Pinpoint the cell where the given text exists, returning its [x, y] midpoint coordinate. 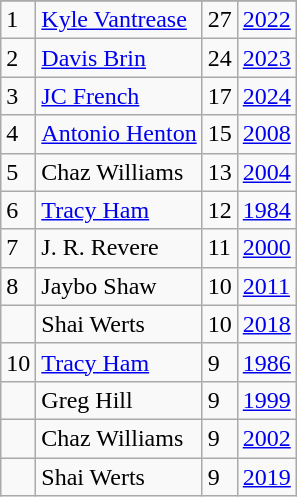
8 [18, 286]
3 [18, 96]
2022 [266, 20]
2011 [266, 286]
Jaybo Shaw [119, 286]
2023 [266, 58]
Greg Hill [119, 400]
2019 [266, 477]
1984 [266, 210]
17 [220, 96]
J. R. Revere [119, 248]
1999 [266, 400]
12 [220, 210]
11 [220, 248]
2000 [266, 248]
Kyle Vantrease [119, 20]
2002 [266, 438]
24 [220, 58]
27 [220, 20]
JC French [119, 96]
15 [220, 134]
Antonio Henton [119, 134]
1 [18, 20]
7 [18, 248]
2008 [266, 134]
6 [18, 210]
2004 [266, 172]
5 [18, 172]
1986 [266, 362]
2 [18, 58]
13 [220, 172]
2018 [266, 324]
2024 [266, 96]
Davis Brin [119, 58]
4 [18, 134]
